Identify which cell holds the provided text, then report its (X, Y) central coordinate. 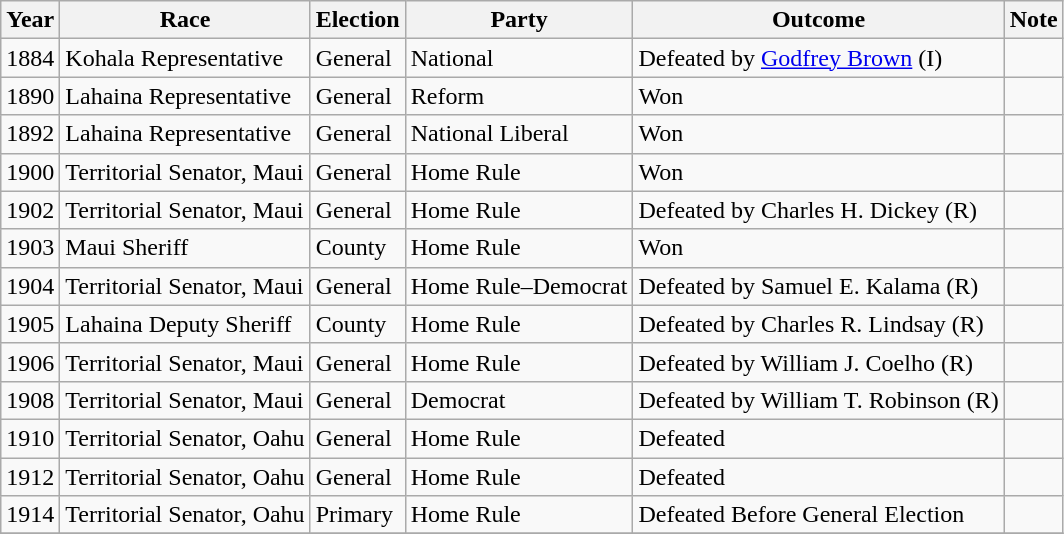
1890 (30, 96)
Kohala Representative (185, 58)
1906 (30, 362)
Defeated by William J. Coelho (R) (818, 362)
Election (358, 20)
National Liberal (519, 134)
1910 (30, 438)
Defeated Before General Election (818, 515)
1914 (30, 515)
Party (519, 20)
Defeated by Charles R. Lindsay (R) (818, 324)
Maui Sheriff (185, 248)
Outcome (818, 20)
1900 (30, 172)
Democrat (519, 400)
1912 (30, 477)
1903 (30, 248)
Year (30, 20)
Home Rule–Democrat (519, 286)
Note (1034, 20)
Lahaina Deputy Sheriff (185, 324)
1905 (30, 324)
1908 (30, 400)
1904 (30, 286)
Defeated by William T. Robinson (R) (818, 400)
Defeated by Charles H. Dickey (R) (818, 210)
National (519, 58)
Primary (358, 515)
Reform (519, 96)
1884 (30, 58)
Defeated by Godfrey Brown (I) (818, 58)
Race (185, 20)
1902 (30, 210)
1892 (30, 134)
Defeated by Samuel E. Kalama (R) (818, 286)
